Pinpoint the cell where the given text exists, returning its (x, y) midpoint coordinate. 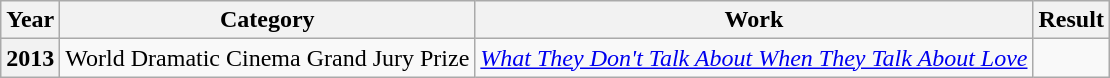
Category (268, 20)
World Dramatic Cinema Grand Jury Prize (268, 58)
What They Don't Talk About When They Talk About Love (754, 58)
Work (754, 20)
2013 (30, 58)
Result (1071, 20)
Year (30, 20)
